Extract the (x, y) coordinate from the center of the cell holding the provided text.  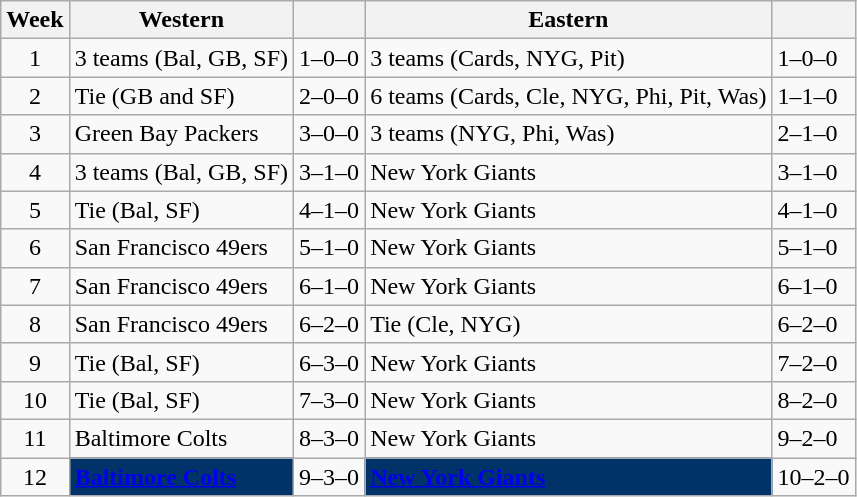
1–1–0 (814, 96)
Eastern (568, 20)
2–0–0 (330, 96)
2 (35, 96)
Tie (Cle, NYG) (568, 324)
3 (35, 134)
8 (35, 324)
8–2–0 (814, 400)
10–2–0 (814, 477)
3–0–0 (330, 134)
Week (35, 20)
7 (35, 286)
5 (35, 210)
3 teams (NYG, Phi, Was) (568, 134)
7–3–0 (330, 400)
4 (35, 172)
12 (35, 477)
8–3–0 (330, 438)
11 (35, 438)
6–3–0 (330, 362)
9–3–0 (330, 477)
Western (181, 20)
1 (35, 58)
Tie (GB and SF) (181, 96)
10 (35, 400)
7–2–0 (814, 362)
6 (35, 248)
3 teams (Cards, NYG, Pit) (568, 58)
Green Bay Packers (181, 134)
2–1–0 (814, 134)
9–2–0 (814, 438)
6 teams (Cards, Cle, NYG, Phi, Pit, Was) (568, 96)
9 (35, 362)
